Capture the cell that displays the provided text and extract its [x, y] central coordinate. 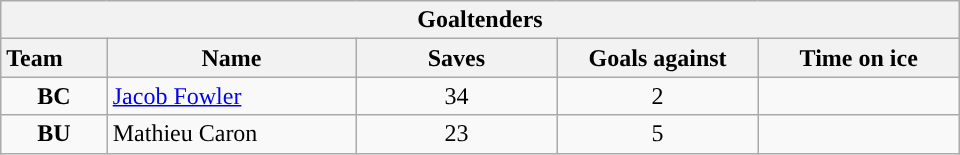
23 [456, 134]
BU [54, 134]
Time on ice [858, 58]
34 [456, 96]
Jacob Fowler [232, 96]
2 [658, 96]
Saves [456, 58]
Mathieu Caron [232, 134]
BC [54, 96]
Goaltenders [480, 20]
Team [54, 58]
5 [658, 134]
Name [232, 58]
Goals against [658, 58]
